Output the (X, Y) coordinate of the center of the cell containing the given text.  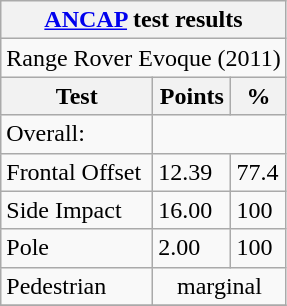
77.4 (258, 172)
marginal (220, 286)
Side Impact (77, 210)
Points (192, 96)
Range Rover Evoque (2011) (144, 58)
Pole (77, 248)
Pedestrian (77, 286)
Overall: (77, 134)
16.00 (192, 210)
Test (77, 96)
12.39 (192, 172)
Frontal Offset (77, 172)
ANCAP test results (144, 20)
% (258, 96)
2.00 (192, 248)
